Locate the cell with the specified text and output its (x, y) center coordinate. 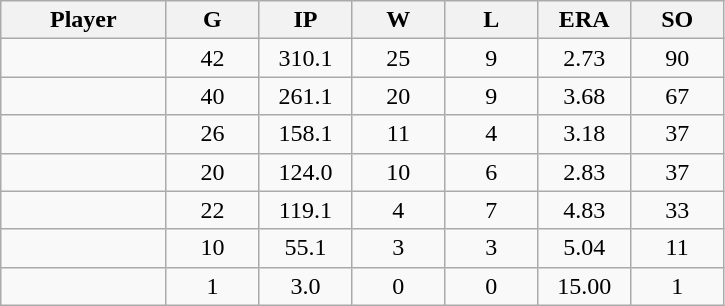
Player (84, 20)
4.83 (584, 210)
124.0 (306, 172)
5.04 (584, 248)
7 (492, 210)
158.1 (306, 134)
40 (212, 96)
90 (678, 58)
3.18 (584, 134)
33 (678, 210)
26 (212, 134)
310.1 (306, 58)
6 (492, 172)
22 (212, 210)
3.68 (584, 96)
55.1 (306, 248)
119.1 (306, 210)
261.1 (306, 96)
42 (212, 58)
67 (678, 96)
25 (398, 58)
IP (306, 20)
SO (678, 20)
ERA (584, 20)
2.73 (584, 58)
15.00 (584, 286)
2.83 (584, 172)
3.0 (306, 286)
L (492, 20)
W (398, 20)
G (212, 20)
